Extract the [X, Y] coordinate from the center of the cell holding the provided text.  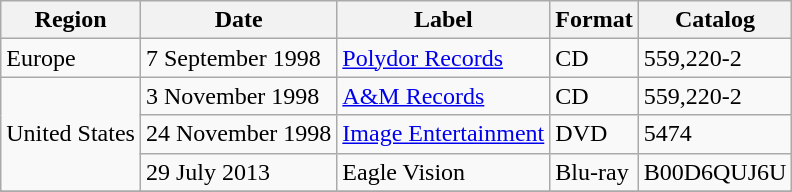
Eagle Vision [444, 172]
24 November 1998 [238, 134]
DVD [594, 134]
Format [594, 20]
B00D6QUJ6U [715, 172]
Blu-ray [594, 172]
United States [71, 134]
Image Entertainment [444, 134]
7 September 1998 [238, 58]
Polydor Records [444, 58]
Date [238, 20]
5474 [715, 134]
Region [71, 20]
Label [444, 20]
3 November 1998 [238, 96]
Europe [71, 58]
Catalog [715, 20]
A&M Records [444, 96]
29 July 2013 [238, 172]
